Pinpoint the cell where the given text exists, returning its (x, y) midpoint coordinate. 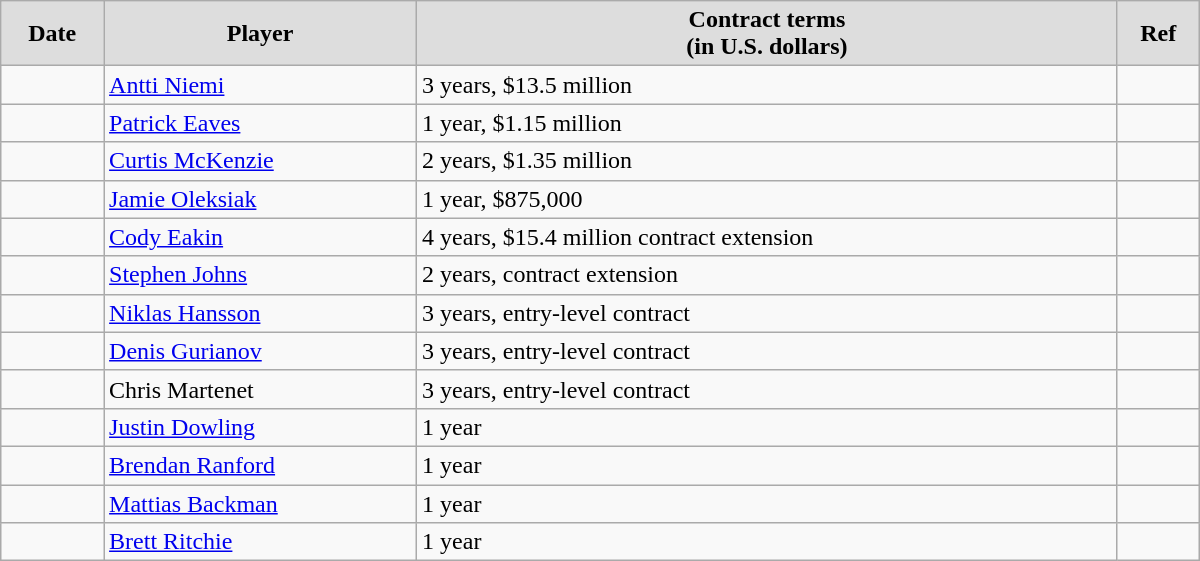
Mattias Backman (260, 503)
Chris Martenet (260, 389)
1 year, $1.15 million (768, 123)
Niklas Hansson (260, 313)
Cody Eakin (260, 237)
Ref (1158, 34)
Stephen Johns (260, 275)
Brendan Ranford (260, 465)
2 years, contract extension (768, 275)
Denis Gurianov (260, 351)
Player (260, 34)
Jamie Oleksiak (260, 199)
Patrick Eaves (260, 123)
4 years, $15.4 million contract extension (768, 237)
Date (52, 34)
3 years, $13.5 million (768, 85)
Antti Niemi (260, 85)
Curtis McKenzie (260, 161)
Contract terms(in U.S. dollars) (768, 34)
2 years, $1.35 million (768, 161)
Brett Ritchie (260, 542)
1 year, $875,000 (768, 199)
Justin Dowling (260, 427)
